Provide the [x, y] coordinate of the cell's center where the given text is located.  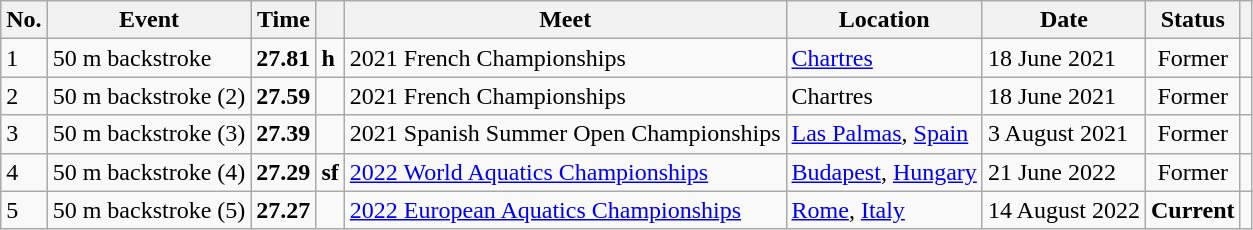
50 m backstroke [149, 58]
sf [330, 172]
4 [24, 172]
2021 Spanish Summer Open Championships [565, 134]
h [330, 58]
27.81 [284, 58]
5 [24, 210]
50 m backstroke (5) [149, 210]
2022 European Aquatics Championships [565, 210]
1 [24, 58]
Time [284, 20]
Status [1192, 20]
Date [1064, 20]
50 m backstroke (4) [149, 172]
27.39 [284, 134]
No. [24, 20]
Rome, Italy [884, 210]
Las Palmas, Spain [884, 134]
27.59 [284, 96]
Location [884, 20]
3 [24, 134]
2022 World Aquatics Championships [565, 172]
50 m backstroke (2) [149, 96]
Event [149, 20]
Current [1192, 210]
27.29 [284, 172]
14 August 2022 [1064, 210]
50 m backstroke (3) [149, 134]
2 [24, 96]
21 June 2022 [1064, 172]
27.27 [284, 210]
3 August 2021 [1064, 134]
Meet [565, 20]
Budapest, Hungary [884, 172]
